Determine the (x, y) coordinate at the center of the cell enclosing the given text.  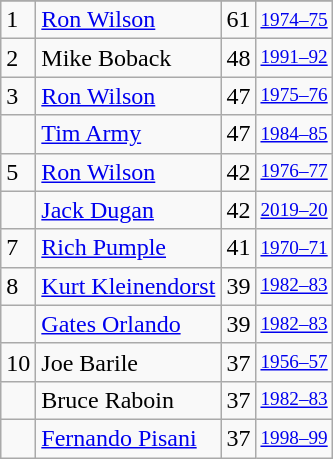
10 (18, 362)
Rich Pumple (128, 248)
1970–71 (294, 248)
7 (18, 248)
Jack Dugan (128, 210)
Fernando Pisani (128, 438)
1956–57 (294, 362)
61 (238, 20)
Tim Army (128, 134)
1976–77 (294, 172)
1974–75 (294, 20)
3 (18, 96)
48 (238, 58)
2 (18, 58)
1 (18, 20)
1998–99 (294, 438)
1984–85 (294, 134)
1991–92 (294, 58)
1975–76 (294, 96)
Bruce Raboin (128, 400)
Mike Boback (128, 58)
2019–20 (294, 210)
41 (238, 248)
Gates Orlando (128, 324)
Joe Barile (128, 362)
5 (18, 172)
Kurt Kleinendorst (128, 286)
8 (18, 286)
